Pinpoint the cell where the given text exists, returning its [X, Y] midpoint coordinate. 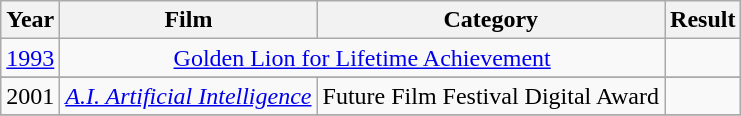
2001 [30, 96]
Result [703, 20]
Golden Lion for Lifetime Achievement [362, 58]
Year [30, 20]
1993 [30, 58]
Future Film Festival Digital Award [491, 96]
Category [491, 20]
A.I. Artificial Intelligence [188, 96]
Film [188, 20]
